Pinpoint the cell where the given text exists, returning its [x, y] midpoint coordinate. 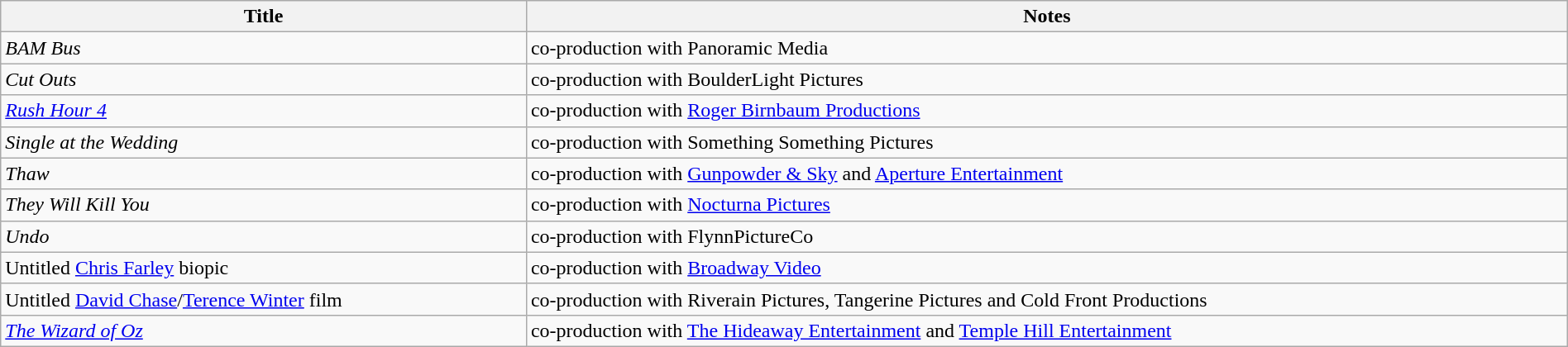
Notes [1047, 17]
co-production with Gunpowder & Sky and Aperture Entertainment [1047, 173]
Rush Hour 4 [264, 111]
co-production with BoulderLight Pictures [1047, 79]
BAM Bus [264, 48]
They Will Kill You [264, 205]
co-production with Riverain Pictures, Tangerine Pictures and Cold Front Productions [1047, 299]
Untitled David Chase/Terence Winter film [264, 299]
co-production with FlynnPictureCo [1047, 236]
Untitled Chris Farley biopic [264, 268]
Title [264, 17]
co-production with Something Something Pictures [1047, 142]
Single at the Wedding [264, 142]
Cut Outs [264, 79]
co-production with Nocturna Pictures [1047, 205]
Thaw [264, 173]
co-production with Roger Birnbaum Productions [1047, 111]
Undo [264, 236]
co-production with Broadway Video [1047, 268]
co-production with Panoramic Media [1047, 48]
co-production with The Hideaway Entertainment and Temple Hill Entertainment [1047, 330]
The Wizard of Oz [264, 330]
